Search for the cell housing the specified text and yield its [x, y] center coordinate. 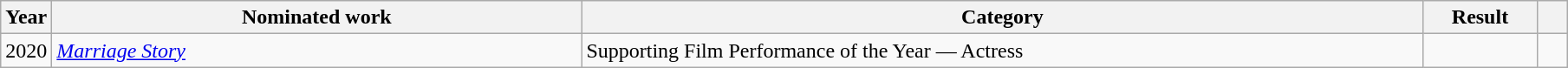
Category [1002, 17]
Nominated work [317, 17]
Supporting Film Performance of the Year — Actress [1002, 51]
2020 [26, 51]
Result [1480, 17]
Year [26, 17]
Marriage Story [317, 51]
